Provide the [x, y] coordinate of the cell's center where the given text is located.  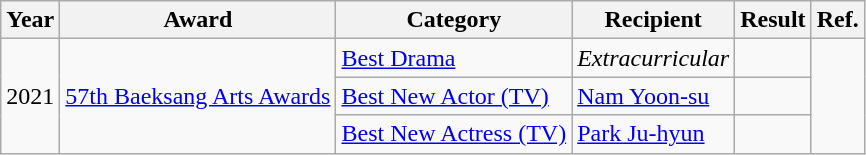
Award [198, 20]
Best Drama [454, 58]
Nam Yoon-su [654, 96]
2021 [30, 96]
Extracurricular [654, 58]
Result [773, 20]
Year [30, 20]
Ref. [838, 20]
Category [454, 20]
Best New Actress (TV) [454, 134]
Recipient [654, 20]
Best New Actor (TV) [454, 96]
57th Baeksang Arts Awards [198, 96]
Park Ju-hyun [654, 134]
